Pinpoint the cell where the given text exists, returning its [x, y] midpoint coordinate. 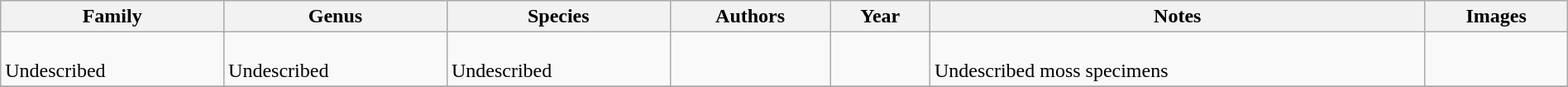
Year [880, 17]
Genus [336, 17]
Notes [1178, 17]
Undescribed moss specimens [1178, 60]
Images [1496, 17]
Species [558, 17]
Family [112, 17]
Authors [750, 17]
